Identify which cell holds the provided text, then report its (X, Y) central coordinate. 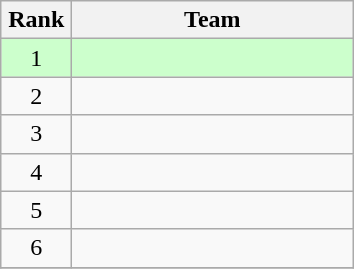
Rank (36, 20)
2 (36, 96)
Team (212, 20)
6 (36, 248)
3 (36, 134)
1 (36, 58)
5 (36, 210)
4 (36, 172)
